Pinpoint the cell where the given text exists, returning its (X, Y) midpoint coordinate. 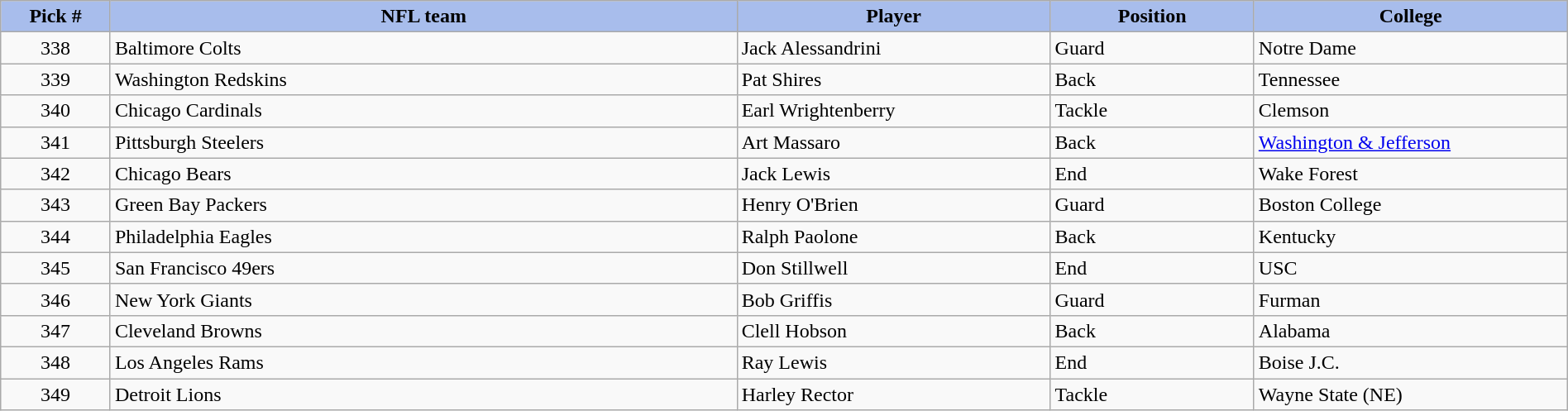
Wake Forest (1411, 174)
San Francisco 49ers (423, 268)
344 (56, 237)
340 (56, 111)
Kentucky (1411, 237)
Wayne State (NE) (1411, 394)
Player (893, 17)
Pat Shires (893, 79)
Position (1152, 17)
Harley Rector (893, 394)
Earl Wrightenberry (893, 111)
New York Giants (423, 299)
Philadelphia Eagles (423, 237)
Clemson (1411, 111)
College (1411, 17)
Baltimore Colts (423, 48)
346 (56, 299)
Bob Griffis (893, 299)
Ralph Paolone (893, 237)
Chicago Cardinals (423, 111)
Don Stillwell (893, 268)
Alabama (1411, 331)
Jack Lewis (893, 174)
345 (56, 268)
NFL team (423, 17)
Pittsburgh Steelers (423, 142)
Notre Dame (1411, 48)
Art Massaro (893, 142)
Detroit Lions (423, 394)
347 (56, 331)
338 (56, 48)
Ray Lewis (893, 362)
Chicago Bears (423, 174)
343 (56, 205)
339 (56, 79)
Green Bay Packers (423, 205)
Washington Redskins (423, 79)
349 (56, 394)
Furman (1411, 299)
Henry O'Brien (893, 205)
341 (56, 142)
Pick # (56, 17)
Washington & Jefferson (1411, 142)
342 (56, 174)
Jack Alessandrini (893, 48)
348 (56, 362)
USC (1411, 268)
Los Angeles Rams (423, 362)
Tennessee (1411, 79)
Cleveland Browns (423, 331)
Boston College (1411, 205)
Clell Hobson (893, 331)
Boise J.C. (1411, 362)
